From the cell containing the given text, extract its center point as (x, y) coordinate. 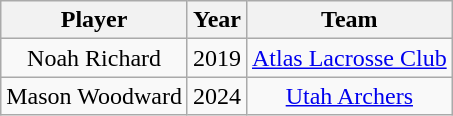
Team (349, 20)
Player (94, 20)
Noah Richard (94, 58)
2019 (216, 58)
Year (216, 20)
2024 (216, 96)
Atlas Lacrosse Club (349, 58)
Utah Archers (349, 96)
Mason Woodward (94, 96)
